Detect which cell encompasses the target text, then output its [X, Y] center coordinate. 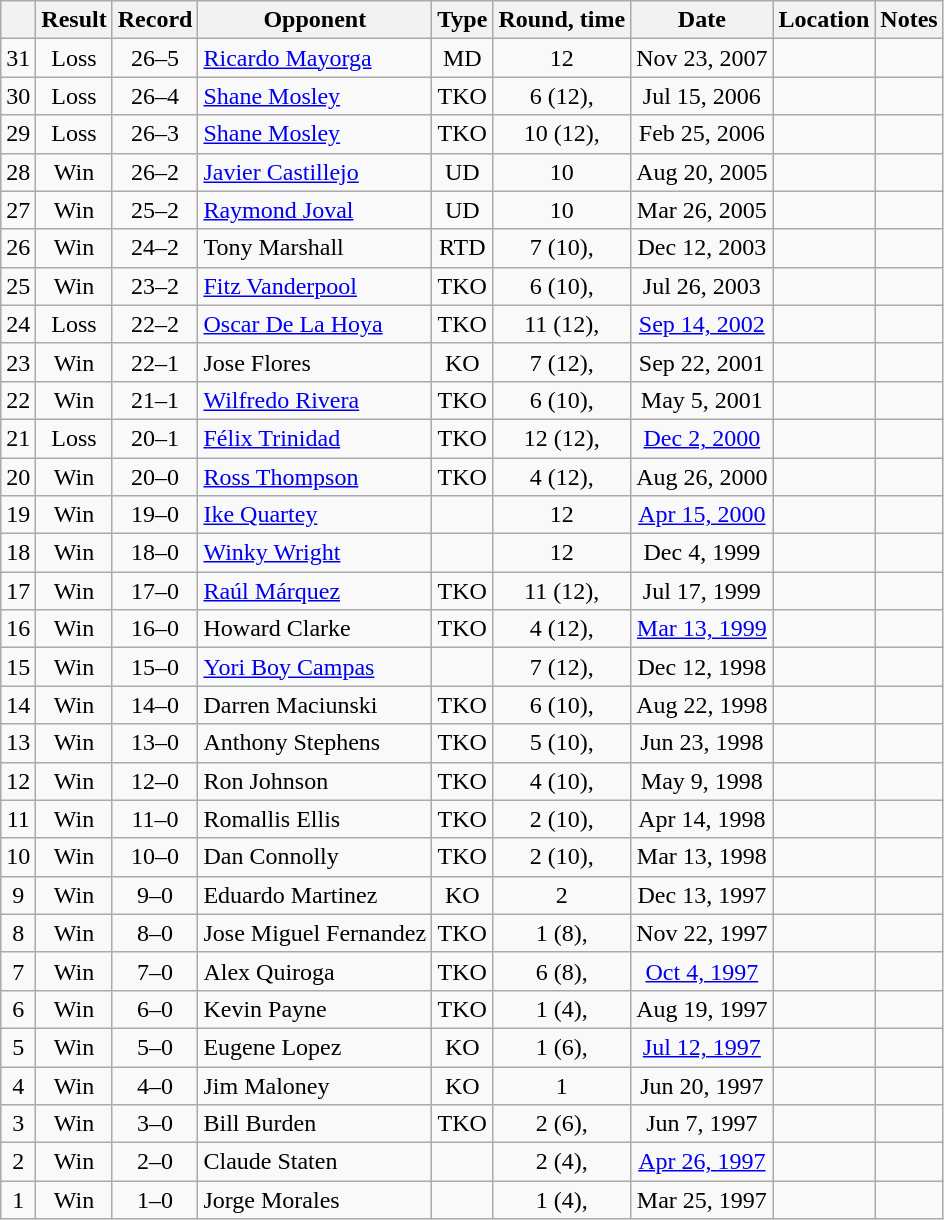
14 [18, 705]
Notes [909, 20]
Jul 17, 1999 [702, 591]
12 (12), [562, 438]
20–0 [155, 477]
Type [462, 20]
3 [18, 1124]
2–0 [155, 1162]
Jim Maloney [315, 1085]
11–0 [155, 819]
11 [18, 819]
Feb 25, 2006 [702, 134]
Raúl Márquez [315, 591]
Tony Marshall [315, 248]
5 [18, 1047]
15–0 [155, 667]
3–0 [155, 1124]
17 [18, 591]
Jose Miguel Fernandez [315, 933]
RTD [462, 248]
15 [18, 667]
13–0 [155, 743]
8–0 [155, 933]
21–1 [155, 400]
Ricardo Mayorga [315, 58]
20–1 [155, 438]
Opponent [315, 20]
Jul 12, 1997 [702, 1047]
1 (6), [562, 1047]
18–0 [155, 553]
Dan Connolly [315, 857]
26–3 [155, 134]
Apr 15, 2000 [702, 515]
Sep 22, 2001 [702, 362]
25 [18, 286]
Jul 15, 2006 [702, 96]
May 9, 1998 [702, 781]
7 [18, 971]
Dec 13, 1997 [702, 895]
6 [18, 1009]
1 (8), [562, 933]
Eduardo Martinez [315, 895]
6–0 [155, 1009]
14–0 [155, 705]
22–2 [155, 324]
MD [462, 58]
22 [18, 400]
30 [18, 96]
31 [18, 58]
Aug 20, 2005 [702, 172]
Raymond Joval [315, 210]
20 [18, 477]
Location [824, 20]
12–0 [155, 781]
Aug 22, 1998 [702, 705]
10 (12), [562, 134]
Alex Quiroga [315, 971]
May 5, 2001 [702, 400]
Wilfredo Rivera [315, 400]
Mar 25, 1997 [702, 1200]
Javier Castillejo [315, 172]
Nov 22, 1997 [702, 933]
Mar 13, 1999 [702, 629]
Ron Johnson [315, 781]
Howard Clarke [315, 629]
2 (6), [562, 1124]
19–0 [155, 515]
23–2 [155, 286]
Dec 12, 1998 [702, 667]
23 [18, 362]
26–5 [155, 58]
Fitz Vanderpool [315, 286]
25–2 [155, 210]
Dec 4, 1999 [702, 553]
Record [155, 20]
Jun 23, 1998 [702, 743]
17–0 [155, 591]
Jun 7, 1997 [702, 1124]
7 (10), [562, 248]
Mar 26, 2005 [702, 210]
13 [18, 743]
21 [18, 438]
1–0 [155, 1200]
26 [18, 248]
Ike Quartey [315, 515]
4–0 [155, 1085]
Claude Staten [315, 1162]
Ross Thompson [315, 477]
6 (8), [562, 971]
6 (12), [562, 96]
Oscar De La Hoya [315, 324]
24–2 [155, 248]
Dec 2, 2000 [702, 438]
Félix Trinidad [315, 438]
Darren Maciunski [315, 705]
Yori Boy Campas [315, 667]
18 [18, 553]
Romallis Ellis [315, 819]
16 [18, 629]
9 [18, 895]
4 [18, 1085]
26–4 [155, 96]
22–1 [155, 362]
19 [18, 515]
Apr 26, 1997 [702, 1162]
9–0 [155, 895]
29 [18, 134]
Result [74, 20]
Eugene Lopez [315, 1047]
Kevin Payne [315, 1009]
Anthony Stephens [315, 743]
Jose Flores [315, 362]
Dec 12, 2003 [702, 248]
Aug 26, 2000 [702, 477]
2 (4), [562, 1162]
Jorge Morales [315, 1200]
Oct 4, 1997 [702, 971]
5–0 [155, 1047]
Date [702, 20]
24 [18, 324]
7–0 [155, 971]
Apr 14, 1998 [702, 819]
Sep 14, 2002 [702, 324]
Mar 13, 1998 [702, 857]
5 (10), [562, 743]
Jun 20, 1997 [702, 1085]
Winky Wright [315, 553]
10–0 [155, 857]
Jul 26, 2003 [702, 286]
16–0 [155, 629]
8 [18, 933]
Nov 23, 2007 [702, 58]
4 (10), [562, 781]
Round, time [562, 20]
Aug 19, 1997 [702, 1009]
Bill Burden [315, 1124]
26–2 [155, 172]
27 [18, 210]
28 [18, 172]
